Pinpoint the cell where the given text exists, returning its (X, Y) midpoint coordinate. 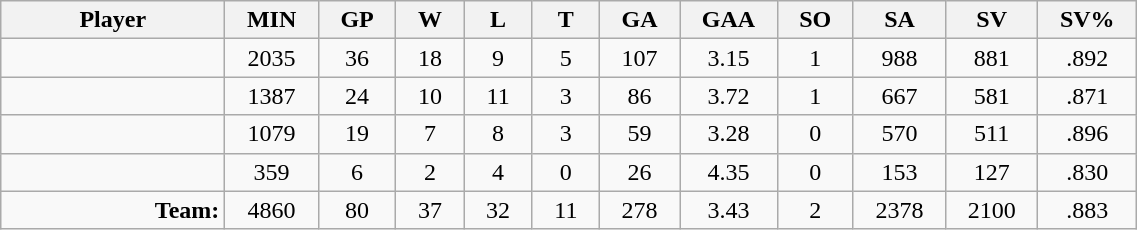
2100 (992, 210)
L (498, 20)
127 (992, 172)
667 (899, 96)
10 (430, 96)
9 (498, 58)
26 (639, 172)
511 (992, 134)
80 (357, 210)
SA (899, 20)
3.43 (729, 210)
GAA (729, 20)
Player (113, 20)
107 (639, 58)
32 (498, 210)
3.28 (729, 134)
2035 (272, 58)
4860 (272, 210)
359 (272, 172)
881 (992, 58)
.883 (1088, 210)
5 (566, 58)
570 (899, 134)
86 (639, 96)
Team: (113, 210)
59 (639, 134)
1387 (272, 96)
GP (357, 20)
6 (357, 172)
988 (899, 58)
SV% (1088, 20)
MIN (272, 20)
37 (430, 210)
.896 (1088, 134)
4.35 (729, 172)
7 (430, 134)
24 (357, 96)
153 (899, 172)
3.72 (729, 96)
SV (992, 20)
4 (498, 172)
18 (430, 58)
T (566, 20)
1079 (272, 134)
19 (357, 134)
.892 (1088, 58)
8 (498, 134)
SO (815, 20)
581 (992, 96)
GA (639, 20)
36 (357, 58)
278 (639, 210)
3.15 (729, 58)
W (430, 20)
2378 (899, 210)
.871 (1088, 96)
.830 (1088, 172)
